From the cell containing the given text, extract its center point as (x, y) coordinate. 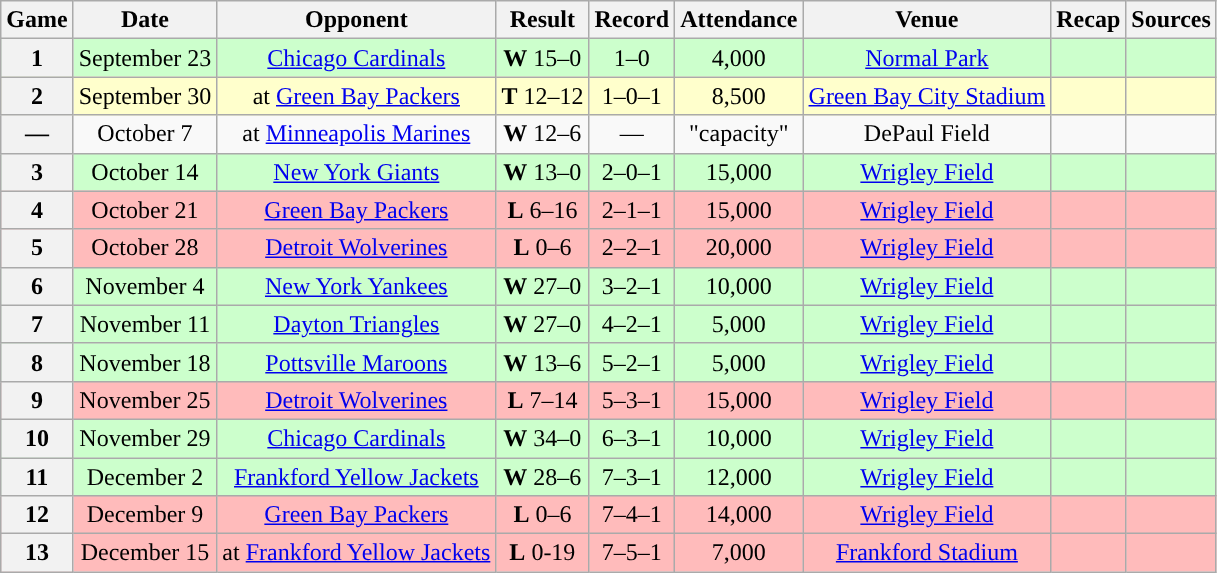
6 (37, 286)
October 7 (145, 134)
Dayton Triangles (356, 324)
September 23 (145, 58)
at Green Bay Packers (356, 96)
12 (37, 515)
October 28 (145, 248)
11 (37, 477)
W 13–6 (542, 362)
November 25 (145, 400)
7 (37, 324)
December 9 (145, 515)
Opponent (356, 20)
New York Giants (356, 172)
3–2–1 (632, 286)
2–1–1 (632, 210)
December 15 (145, 553)
L 0-19 (542, 553)
Recap (1088, 20)
1–0–1 (632, 96)
Pottsville Maroons (356, 362)
Frankford Stadium (927, 553)
7–5–1 (632, 553)
Result (542, 20)
October 21 (145, 210)
7–3–1 (632, 477)
8,500 (739, 96)
Attendance (739, 20)
Frankford Yellow Jackets (356, 477)
DePaul Field (927, 134)
1 (37, 58)
5 (37, 248)
"capacity" (739, 134)
14,000 (739, 515)
Sources (1172, 20)
October 14 (145, 172)
L 6–16 (542, 210)
13 (37, 553)
4,000 (739, 58)
Game (37, 20)
Green Bay City Stadium (927, 96)
December 2 (145, 477)
at Minneapolis Marines (356, 134)
November 18 (145, 362)
Record (632, 20)
12,000 (739, 477)
Date (145, 20)
2–0–1 (632, 172)
4 (37, 210)
Venue (927, 20)
at Frankford Yellow Jackets (356, 553)
4–2–1 (632, 324)
7,000 (739, 553)
5–2–1 (632, 362)
W 28–6 (542, 477)
9 (37, 400)
T 12–12 (542, 96)
3 (37, 172)
L 7–14 (542, 400)
W 12–6 (542, 134)
W 13–0 (542, 172)
6–3–1 (632, 438)
5–3–1 (632, 400)
November 11 (145, 324)
2 (37, 96)
10 (37, 438)
8 (37, 362)
7–4–1 (632, 515)
W 15–0 (542, 58)
20,000 (739, 248)
W 34–0 (542, 438)
November 4 (145, 286)
2–2–1 (632, 248)
November 29 (145, 438)
New York Yankees (356, 286)
Normal Park (927, 58)
1–0 (632, 58)
September 30 (145, 96)
